Extract the (x, y) coordinate from the center of the cell holding the provided text.  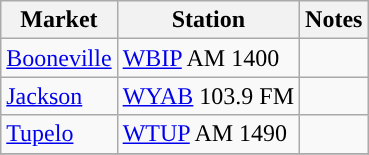
WBIP AM 1400 (208, 58)
WTUP AM 1490 (208, 134)
Market (59, 20)
Tupelo (59, 134)
Station (208, 20)
WYAB 103.9 FM (208, 96)
Notes (334, 20)
Jackson (59, 96)
Booneville (59, 58)
